From the cell containing the given text, extract its center point as (X, Y) coordinate. 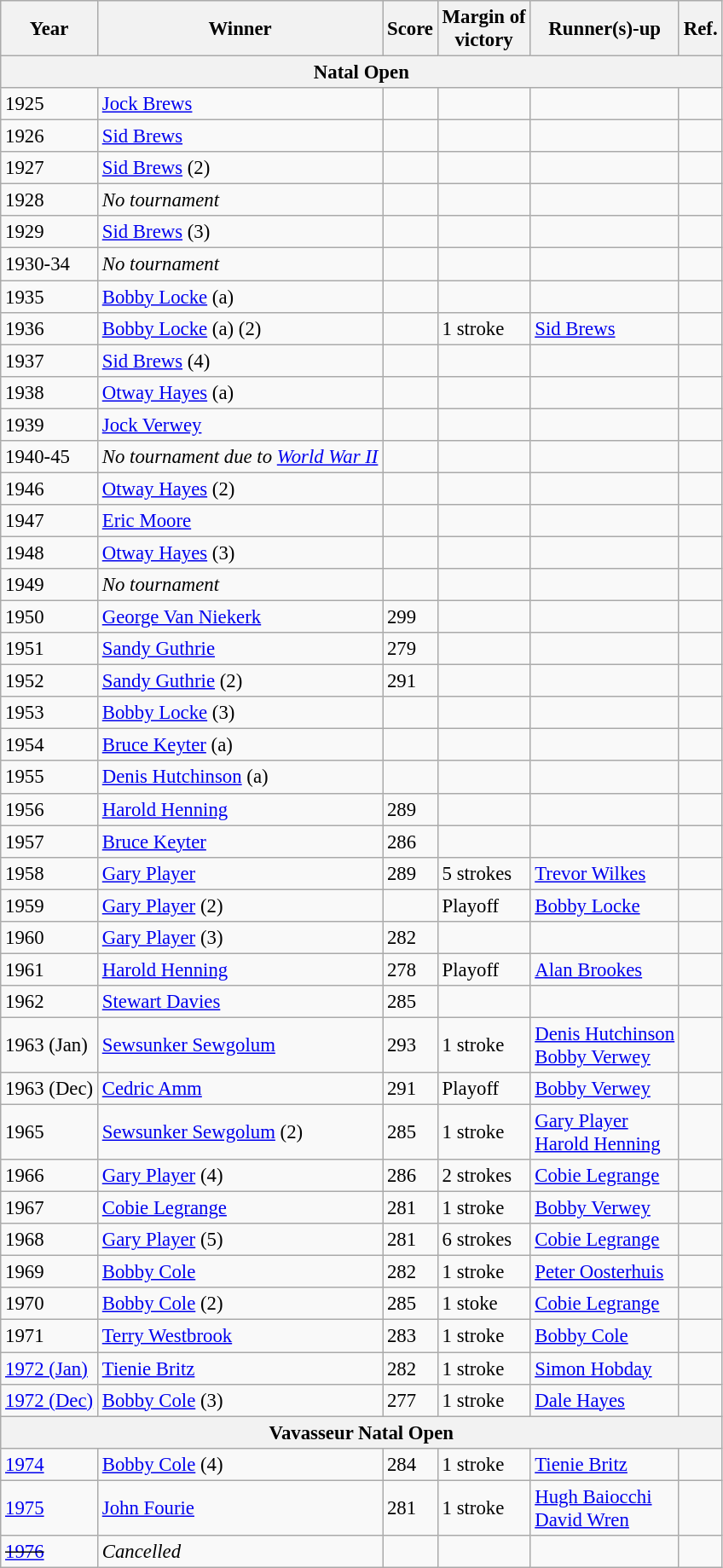
1961 (49, 969)
Sandy Guthrie (240, 649)
1929 (49, 233)
Denis Hutchinson Bobby Verwey (604, 1045)
Vavasseur Natal Open (361, 1432)
278 (411, 969)
1970 (49, 1304)
Winner (240, 29)
Margin ofvictory (484, 29)
1948 (49, 553)
Bobby Locke (a) (240, 297)
1954 (49, 745)
Otway Hayes (2) (240, 489)
1972 (Jan) (49, 1368)
1965 (49, 1132)
Simon Hobday (604, 1368)
John Fourie (240, 1507)
1925 (49, 104)
1951 (49, 649)
Hugh Baiocchi David Wren (604, 1507)
1976 (49, 1552)
1926 (49, 136)
1938 (49, 392)
Otway Hayes (3) (240, 553)
1962 (49, 1002)
1972 (Dec) (49, 1400)
284 (411, 1464)
1975 (49, 1507)
1953 (49, 713)
Bobby Cole (3) (240, 1400)
1939 (49, 425)
Bobby Cole (2) (240, 1304)
283 (411, 1336)
1960 (49, 938)
1930-34 (49, 264)
Gary Player Harold Henning (604, 1132)
George Van Niekerk (240, 617)
Runner(s)-up (604, 29)
1969 (49, 1272)
1967 (49, 1208)
Sid Brews (2) (240, 168)
Denis Hutchinson (a) (240, 778)
1966 (49, 1176)
293 (411, 1045)
1 stoke (484, 1304)
1957 (49, 842)
Bobby Locke (604, 906)
5 strokes (484, 873)
6 strokes (484, 1240)
1971 (49, 1336)
Stewart Davies (240, 1002)
Jock Brews (240, 104)
2 strokes (484, 1176)
1946 (49, 489)
Sid Brews (4) (240, 361)
1949 (49, 585)
1940-45 (49, 457)
Year (49, 29)
Ref. (700, 29)
Sewsunker Sewgolum (240, 1045)
Bruce Keyter (240, 842)
Bobby Locke (3) (240, 713)
Natal Open (361, 72)
Gary Player (240, 873)
Terry Westbrook (240, 1336)
Sid Brews (3) (240, 233)
Trevor Wilkes (604, 873)
Eric Moore (240, 521)
1958 (49, 873)
Dale Hayes (604, 1400)
No tournament due to World War II (240, 457)
1937 (49, 361)
Alan Brookes (604, 969)
Otway Hayes (a) (240, 392)
1928 (49, 200)
299 (411, 617)
1927 (49, 168)
Gary Player (2) (240, 906)
1952 (49, 681)
1963 (Jan) (49, 1045)
Bruce Keyter (a) (240, 745)
1947 (49, 521)
279 (411, 649)
Gary Player (5) (240, 1240)
Bobby Cole (4) (240, 1464)
1935 (49, 297)
1963 (Dec) (49, 1089)
1974 (49, 1464)
1955 (49, 778)
1968 (49, 1240)
Peter Oosterhuis (604, 1272)
Cedric Amm (240, 1089)
277 (411, 1400)
1956 (49, 809)
Sewsunker Sewgolum (2) (240, 1132)
Gary Player (3) (240, 938)
Gary Player (4) (240, 1176)
1950 (49, 617)
1936 (49, 328)
Bobby Locke (a) (2) (240, 328)
Score (411, 29)
1959 (49, 906)
Cancelled (240, 1552)
Jock Verwey (240, 425)
Sandy Guthrie (2) (240, 681)
